Extract the (x, y) coordinate from the center of the cell holding the provided text.  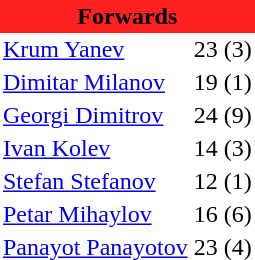
19 (206, 82)
24 (206, 116)
Georgi Dimitrov (96, 116)
Krum Yanev (96, 50)
23 (206, 50)
12 (206, 182)
16 (206, 214)
Forwards (128, 16)
(9) (238, 116)
Petar Mihaylov (96, 214)
14 (206, 148)
Ivan Kolev (96, 148)
Stefan Stefanov (96, 182)
(6) (238, 214)
Dimitar Milanov (96, 82)
